From the cell containing the given text, extract its center point as (x, y) coordinate. 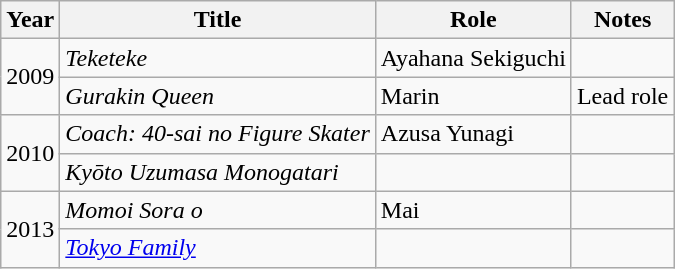
Year (30, 20)
Momoi Sora o (218, 210)
2013 (30, 229)
Kyōto Uzumasa Monogatari (218, 172)
Title (218, 20)
Notes (622, 20)
Mai (473, 210)
Teketeke (218, 58)
2009 (30, 77)
Role (473, 20)
Coach: 40-sai no Figure Skater (218, 134)
Ayahana Sekiguchi (473, 58)
Gurakin Queen (218, 96)
Tokyo Family (218, 248)
Marin (473, 96)
Azusa Yunagi (473, 134)
2010 (30, 153)
Lead role (622, 96)
